Detect which cell encompasses the target text, then output its [X, Y] center coordinate. 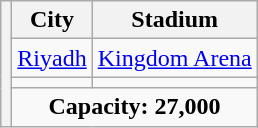
Kingdom Arena [174, 58]
City [52, 20]
Stadium [174, 20]
Capacity: 27,000 [134, 107]
Riyadh [52, 58]
